Provide the [X, Y] coordinate of the cell's center where the given text is located.  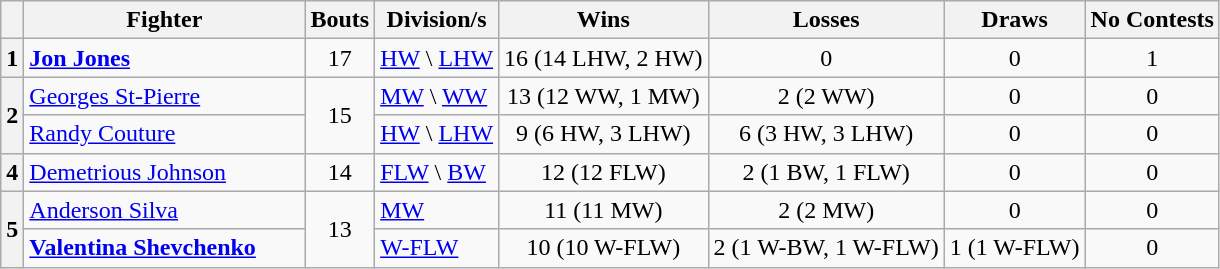
Jon Jones [164, 58]
16 (14 LHW, 2 HW) [604, 58]
Bouts [340, 20]
17 [340, 58]
2 (1 BW, 1 FLW) [826, 172]
Anderson Silva [164, 210]
MW \ WW [437, 96]
Valentina Shevchenko [164, 248]
4 [12, 172]
MW [437, 210]
W-FLW [437, 248]
14 [340, 172]
Division/s [437, 20]
2 (1 W-BW, 1 W-FLW) [826, 248]
No Contests [1152, 20]
Draws [1014, 20]
11 (11 MW) [604, 210]
Fighter [164, 20]
12 (12 FLW) [604, 172]
1 (1 W-FLW) [1014, 248]
13 (12 WW, 1 MW) [604, 96]
FLW \ BW [437, 172]
6 (3 HW, 3 LHW) [826, 134]
2 (2 MW) [826, 210]
2 [12, 115]
15 [340, 115]
10 (10 W-FLW) [604, 248]
Georges St-Pierre [164, 96]
Losses [826, 20]
9 (6 HW, 3 LHW) [604, 134]
Randy Couture [164, 134]
5 [12, 229]
Demetrious Johnson [164, 172]
Wins [604, 20]
13 [340, 229]
2 (2 WW) [826, 96]
